Search for the cell housing the specified text and yield its [x, y] center coordinate. 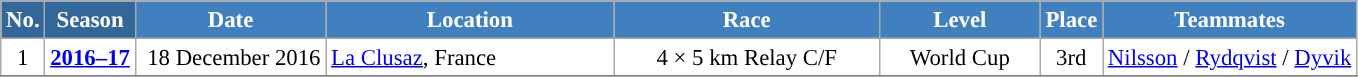
World Cup [960, 58]
Season [90, 20]
Date [230, 20]
No. [23, 20]
Teammates [1230, 20]
La Clusaz, France [470, 58]
Race [747, 20]
Level [960, 20]
3rd [1071, 58]
Location [470, 20]
4 × 5 km Relay C/F [747, 58]
Nilsson / Rydqvist / Dyvik [1230, 58]
18 December 2016 [230, 58]
2016–17 [90, 58]
1 [23, 58]
Place [1071, 20]
